Determine the [X, Y] coordinate at the center of the cell enclosing the given text.  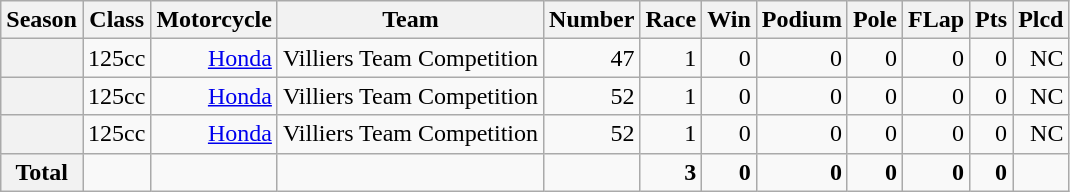
FLap [936, 20]
Pole [874, 20]
Podium [802, 20]
Motorcycle [214, 20]
3 [671, 172]
Season [42, 20]
Race [671, 20]
Plcd [1041, 20]
Class [116, 20]
47 [592, 58]
Pts [992, 20]
Total [42, 172]
Team [410, 20]
Number [592, 20]
Win [730, 20]
